Determine the [X, Y] coordinate at the center of the cell enclosing the given text.  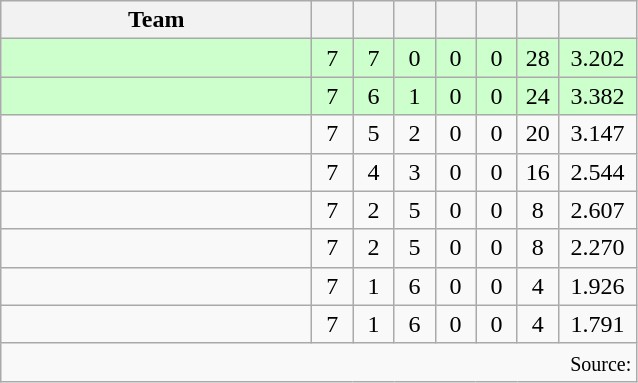
3 [414, 172]
2.544 [598, 172]
20 [538, 134]
3.147 [598, 134]
24 [538, 96]
2.607 [598, 210]
1.791 [598, 324]
2.270 [598, 248]
Source: [319, 362]
1.926 [598, 286]
28 [538, 58]
Team [156, 20]
3.202 [598, 58]
16 [538, 172]
3.382 [598, 96]
